Locate the cell with the specified text and output its [X, Y] center coordinate. 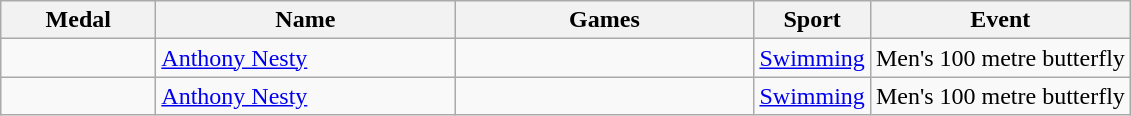
Games [604, 20]
Sport [812, 20]
Name [306, 20]
Medal [78, 20]
Event [1000, 20]
